Provide the [X, Y] coordinate of the cell's center where the given text is located.  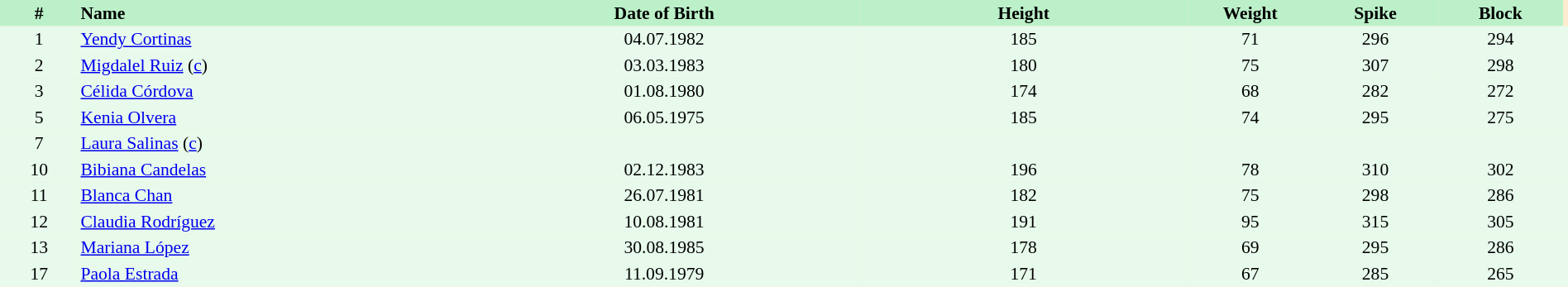
7 [39, 144]
Bibiana Candelas [273, 170]
Yendy Cortinas [273, 40]
10 [39, 170]
Laura Salinas (c) [273, 144]
182 [1024, 195]
Mariana López [273, 248]
30.08.1985 [664, 248]
296 [1374, 40]
01.08.1980 [664, 91]
10.08.1981 [664, 222]
# [39, 13]
02.12.1983 [664, 170]
180 [1024, 65]
Height [1024, 13]
275 [1500, 117]
196 [1024, 170]
17 [39, 274]
11.09.1979 [664, 274]
Blanca Chan [273, 195]
171 [1024, 274]
310 [1374, 170]
315 [1374, 222]
Date of Birth [664, 13]
5 [39, 117]
282 [1374, 91]
3 [39, 91]
2 [39, 65]
305 [1500, 222]
Name [273, 13]
Célida Córdova [273, 91]
Migdalel Ruiz (c) [273, 65]
68 [1250, 91]
71 [1250, 40]
Paola Estrada [273, 274]
74 [1250, 117]
78 [1250, 170]
174 [1024, 91]
Claudia Rodríguez [273, 222]
302 [1500, 170]
191 [1024, 222]
285 [1374, 274]
26.07.1981 [664, 195]
1 [39, 40]
11 [39, 195]
04.07.1982 [664, 40]
272 [1500, 91]
12 [39, 222]
67 [1250, 274]
265 [1500, 274]
294 [1500, 40]
Weight [1250, 13]
95 [1250, 222]
Kenia Olvera [273, 117]
Block [1500, 13]
69 [1250, 248]
13 [39, 248]
03.03.1983 [664, 65]
06.05.1975 [664, 117]
178 [1024, 248]
Spike [1374, 13]
307 [1374, 65]
